Scan for the cell matching the given text and deliver its (X, Y) coordinate at center. 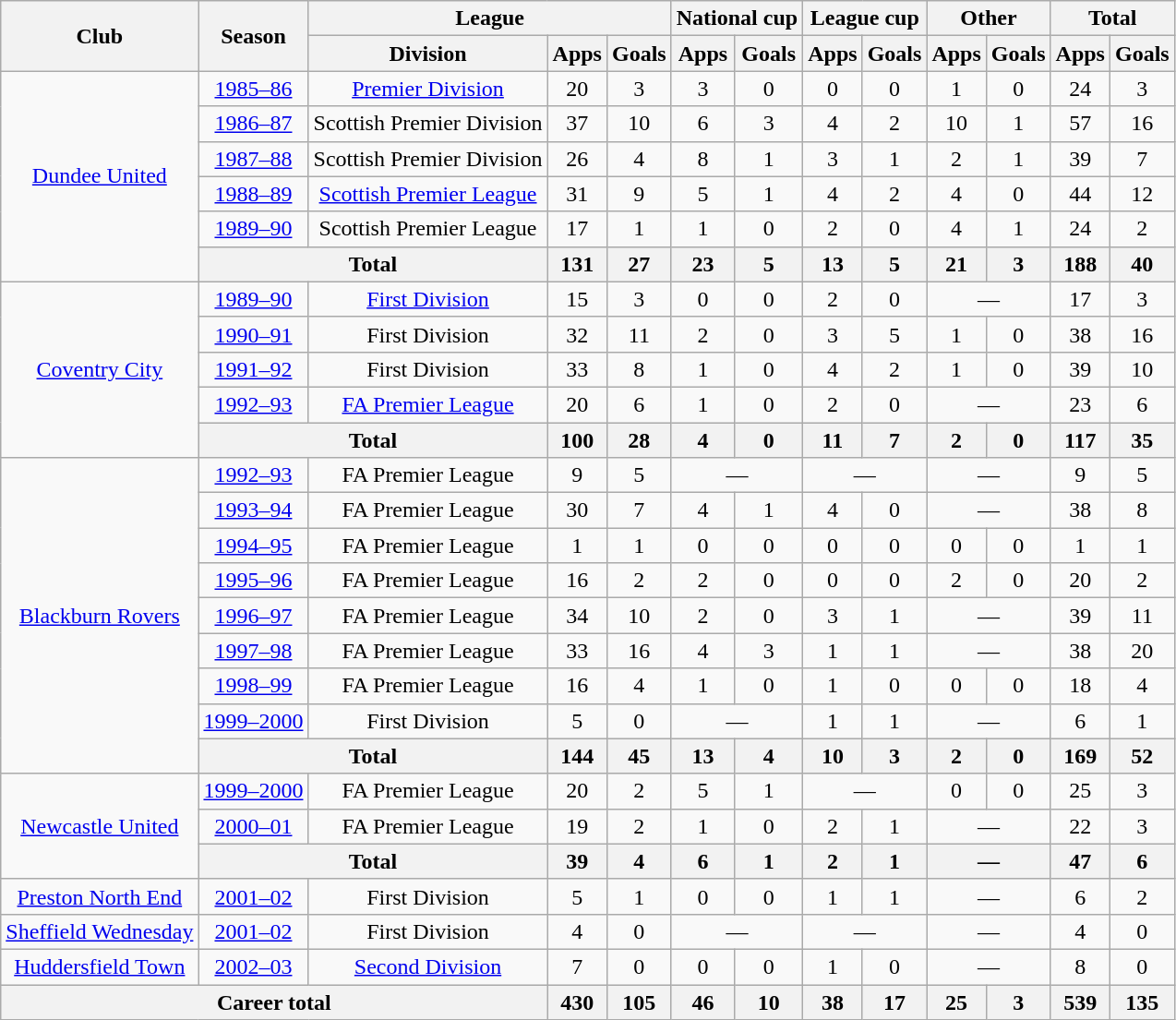
26 (577, 159)
1995–96 (253, 581)
1993–94 (253, 510)
22 (1080, 826)
Second Division (428, 966)
1998–99 (253, 686)
28 (639, 440)
1991–92 (253, 369)
100 (577, 440)
1987–88 (253, 159)
15 (577, 299)
19 (577, 826)
1997–98 (253, 651)
Premier Division (428, 89)
Coventry City (100, 369)
1996–97 (253, 616)
135 (1142, 1002)
117 (1080, 440)
1985–86 (253, 89)
Division (428, 54)
52 (1142, 756)
46 (702, 1002)
188 (1080, 264)
Blackburn Rovers (100, 617)
Club (100, 36)
Career total (274, 1002)
2002–03 (253, 966)
45 (639, 756)
37 (577, 124)
31 (577, 194)
105 (639, 1002)
40 (1142, 264)
47 (1080, 861)
1994–95 (253, 546)
Preston North End (100, 896)
League (489, 18)
2000–01 (253, 826)
30 (577, 510)
27 (639, 264)
National cup (737, 18)
34 (577, 616)
1988–89 (253, 194)
57 (1080, 124)
18 (1080, 686)
35 (1142, 440)
144 (577, 756)
44 (1080, 194)
169 (1080, 756)
1986–87 (253, 124)
Sheffield Wednesday (100, 931)
32 (577, 334)
12 (1142, 194)
Dundee United (100, 176)
21 (956, 264)
Newcastle United (100, 826)
League cup (865, 18)
1990–91 (253, 334)
Season (253, 36)
539 (1080, 1002)
Huddersfield Town (100, 966)
430 (577, 1002)
Other (989, 18)
131 (577, 264)
